Determine the [x, y] coordinate at the center of the cell enclosing the given text.  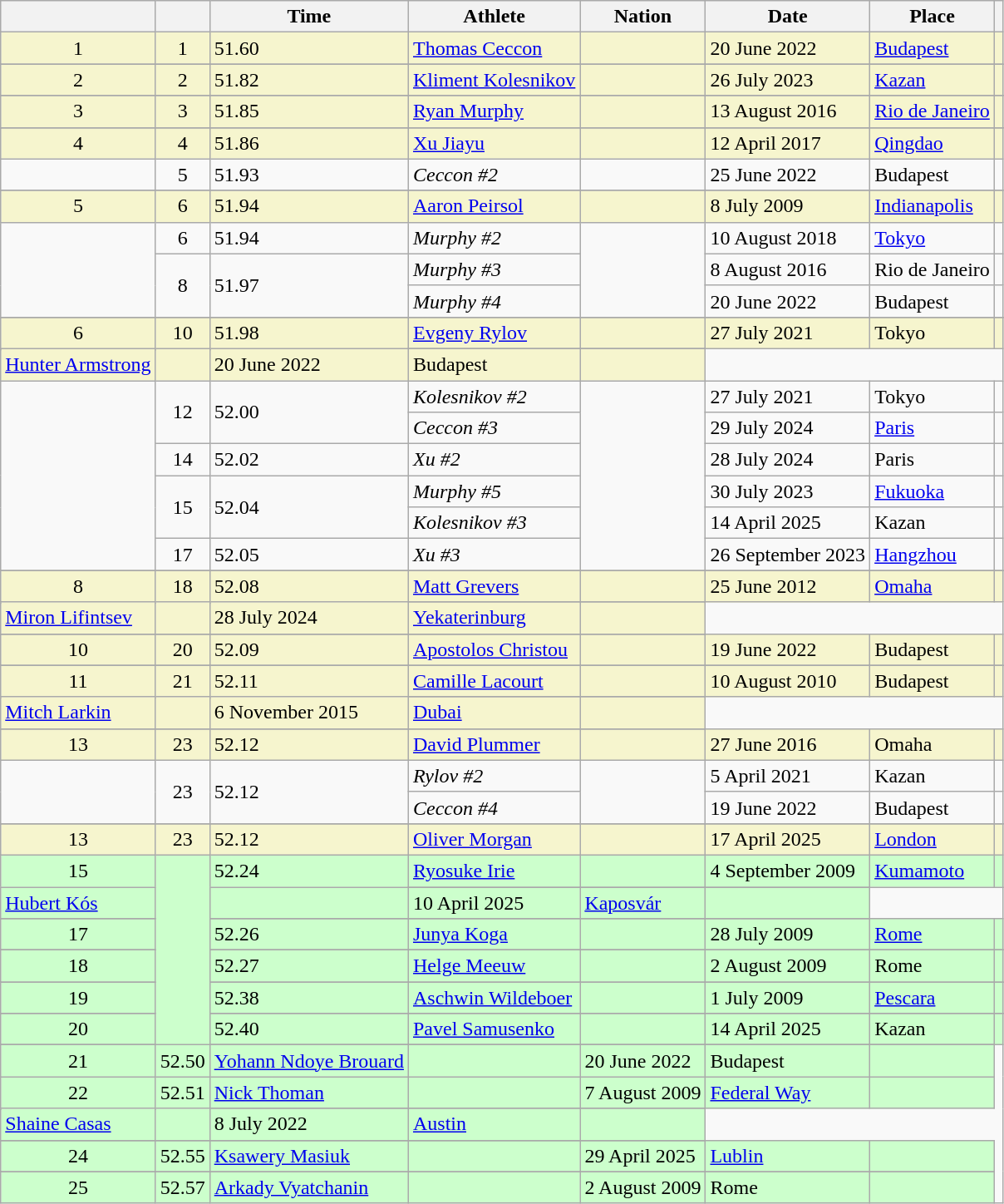
Shaine Casas [78, 1124]
Place [933, 17]
Murphy #3 [494, 269]
13 August 2016 [788, 111]
51.82 [309, 80]
8 July 2022 [309, 1124]
52.51 [183, 1093]
52.24 [309, 871]
Helge Meeuw [494, 966]
Nation [643, 17]
Federal Way [788, 1093]
Camille Lacourt [494, 681]
Junya Koga [494, 935]
Evgeny Rylov [494, 333]
52.27 [309, 966]
Aschwin Wildeboer [494, 998]
Ryosuke Irie [494, 871]
Murphy #4 [494, 301]
12 April 2017 [788, 143]
Kolesnikov #3 [494, 523]
Pescara [933, 998]
Kaposvár [643, 902]
Ksawery Masiuk [309, 1156]
52.04 [309, 507]
5 April 2021 [788, 776]
6 November 2015 [309, 713]
Dubai [494, 713]
10 August 2010 [788, 681]
Arkady Vyatchanin [309, 1187]
Qingdao [933, 143]
52.05 [309, 555]
12 [183, 412]
Ceccon #3 [494, 428]
52.55 [183, 1156]
Hunter Armstrong [78, 364]
30 July 2023 [788, 491]
28 July 2009 [788, 935]
25 June 2022 [788, 175]
Hangzhou [933, 555]
David Plummer [494, 744]
Indianapolis [933, 206]
Yekaterinburg [494, 618]
Fukuoka [933, 491]
51.98 [309, 333]
52.57 [183, 1187]
7 August 2009 [643, 1093]
Kliment Kolesnikov [494, 80]
Ryan Murphy [494, 111]
Rylov #2 [494, 776]
11 [78, 681]
51.85 [309, 111]
Kolesnikov #2 [494, 397]
26 July 2023 [788, 80]
10 August 2018 [788, 238]
1 July 2009 [788, 998]
Apostolos Christou [494, 649]
52.50 [183, 1061]
51.97 [309, 285]
Aaron Peirsol [494, 206]
8 July 2009 [788, 206]
Mitch Larkin [78, 713]
Athlete [494, 17]
Miron Lifintsev [78, 618]
10 April 2025 [494, 902]
52.09 [309, 649]
51.86 [309, 143]
25 June 2012 [788, 586]
Xu Jiayu [494, 143]
52.08 [309, 586]
52.11 [309, 681]
Nick Thoman [309, 1093]
29 July 2024 [788, 428]
Yohann Ndoye Brouard [309, 1061]
22 [78, 1093]
52.02 [309, 460]
52.40 [309, 1029]
Xu #2 [494, 460]
Murphy #2 [494, 238]
Murphy #5 [494, 491]
25 [78, 1187]
52.38 [309, 998]
4 September 2009 [788, 871]
51.93 [309, 175]
26 September 2023 [788, 555]
51.60 [309, 48]
52.00 [309, 412]
Date [788, 17]
London [933, 839]
Hubert Kós [78, 902]
19 [78, 998]
29 April 2025 [643, 1156]
Thomas Ceccon [494, 48]
Ceccon #4 [494, 807]
24 [78, 1156]
Xu #3 [494, 555]
Austin [494, 1124]
Kumamoto [933, 871]
Ceccon #2 [494, 175]
27 June 2016 [788, 744]
Oliver Morgan [494, 839]
52.26 [309, 935]
Pavel Samusenko [494, 1029]
17 April 2025 [788, 839]
14 [183, 460]
Matt Grevers [494, 586]
8 August 2016 [788, 269]
Lublin [788, 1156]
Time [309, 17]
